Provide the (x, y) coordinate of the cell's center where the given text is located.  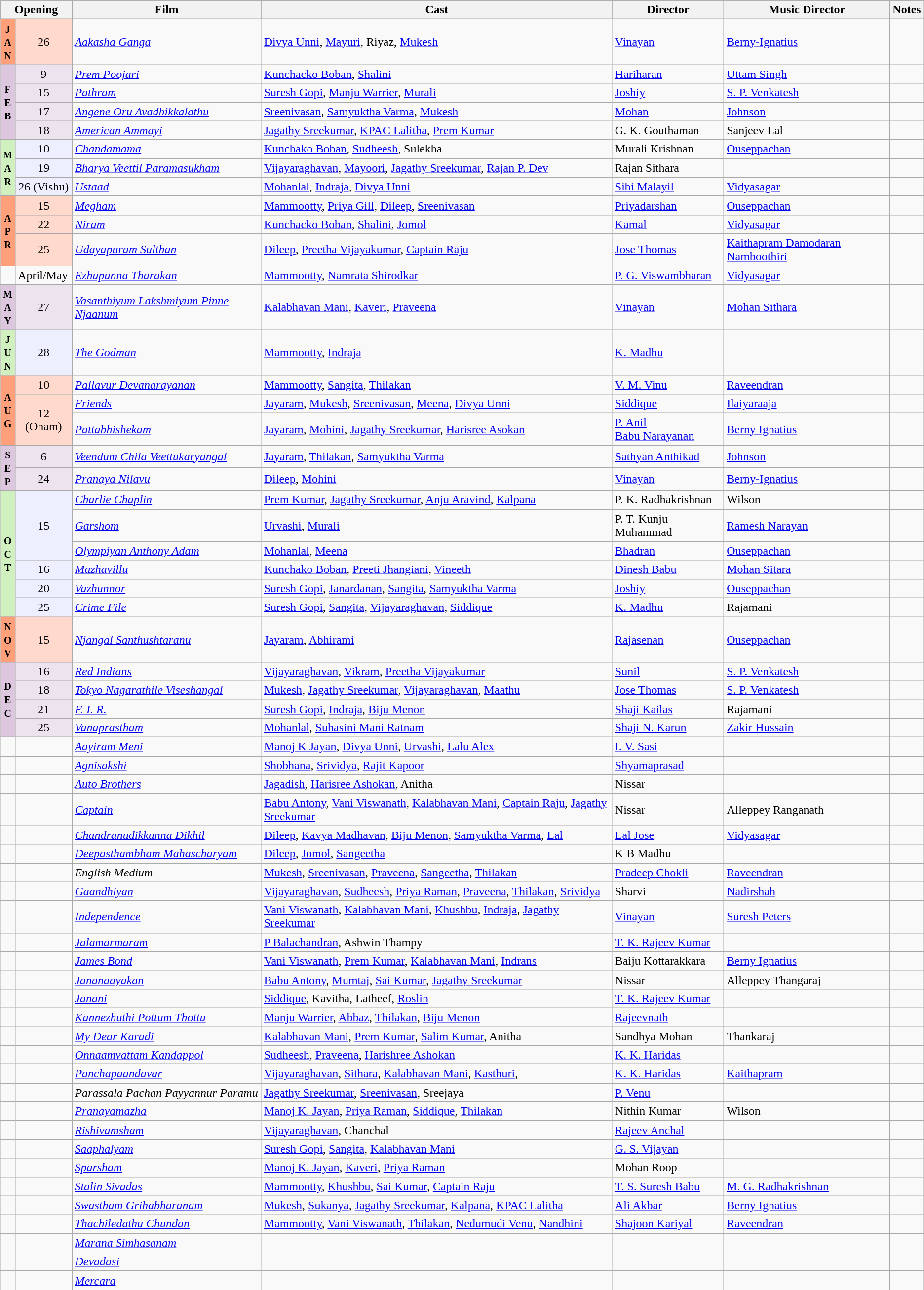
Vijayaraghavan, Mayoori, Jagathy Sreekumar, Rajan P. Dev (436, 168)
Jayaram, Thilakan, Samyuktha Varma (436, 456)
Jagathy Sreekumar, Sreenivasan, Sreejaya (436, 1093)
The Godman (167, 353)
Vani Viswanath, Kalabhavan Mani, Khushbu, Indraja, Jagathy Sreekumar (436, 917)
Mammootty, Sangita, Thilakan (436, 385)
Kalabhavan Mani, Kaveri, Praveena (436, 307)
Vani Viswanath, Prem Kumar, Kalabhavan Mani, Indrans (436, 961)
Ramesh Narayan (807, 525)
Dinesh Babu (668, 569)
Film (167, 10)
Jalamarmaram (167, 942)
Mukesh, Jagathy Sreekumar, Vijayaraghavan, Maathu (436, 690)
K B Madhu (668, 854)
Vijayaraghavan, Sithara, Kalabhavan Mani, Kasthuri, (436, 1074)
Pattabhishekam (167, 429)
Red Indians (167, 671)
Suresh Gopi, Sangita, Kalabhavan Mani (436, 1149)
Manoj K. Jayan, Priya Raman, Siddique, Thilakan (436, 1111)
Gaandhiyan (167, 891)
Angene Oru Avadhikkalathu (167, 112)
Mohanlal, Indraja, Divya Unni (436, 187)
Lal Jose (668, 835)
Mukesh, Sukanya, Jagathy Sreekumar, Kalpana, KPAC Lalitha (436, 1205)
26 (Vishu) (43, 187)
Alleppey Ranganath (807, 809)
JAN (8, 42)
Stalin Sivadas (167, 1186)
6 (43, 456)
Thachiledathu Chundan (167, 1224)
Sharvi (668, 891)
28 (43, 353)
Dileep, Kavya Madhavan, Biju Menon, Samyuktha Varma, Lal (436, 835)
Suresh Gopi, Indraja, Biju Menon (436, 709)
Mohanlal, Suhasini Mani Ratnam (436, 728)
Dileep, Preetha Vijayakumar, Captain Raju (436, 250)
Mohanlal, Meena (436, 551)
MAY (8, 307)
Uttam Singh (807, 74)
Sanjeev Lal (807, 130)
Chandranudikkunna Dikhil (167, 835)
Charlie Chaplin (167, 500)
James Bond (167, 961)
Pranayamazha (167, 1111)
Tokyo Nagarathile Viseshangal (167, 690)
Ezhupunna Tharakan (167, 275)
G. S. Vijayan (668, 1149)
9 (43, 74)
Jayaram, Mohini, Jagathy Sreekumar, Harisree Asokan (436, 429)
English Medium (167, 873)
Mammootty, Indraja (436, 353)
Kunchacko Boban, Shalini, Jomol (436, 224)
Bhadran (668, 551)
Niram (167, 224)
Pathram (167, 93)
APR (8, 231)
Sunil (668, 671)
Sibi Malayil (668, 187)
Shyamaprasad (668, 765)
Mammootty, Vani Viswanath, Thilakan, Nedumudi Venu, Nandhini (436, 1224)
Prem Poojari (167, 74)
Cast (436, 10)
Shajoon Kariyal (668, 1224)
Ali Akbar (668, 1205)
Shobhana, Srividya, Rajit Kapoor (436, 765)
Jayaram, Mukesh, Sreenivasan, Meena, Divya Unni (436, 404)
21 (43, 709)
Pranaya Nilavu (167, 479)
P. Anil Babu Narayanan (668, 429)
Panchapaandavar (167, 1074)
Manoj K Jayan, Divya Unni, Urvashi, Lalu Alex (436, 747)
19 (43, 168)
FEB (8, 102)
Sreenivasan, Samyuktha Varma, Mukesh (436, 112)
Prem Kumar, Jagathy Sreekumar, Anju Aravind, Kalpana (436, 500)
Vijayaraghavan, Vikram, Preetha Vijayakumar (436, 671)
MAR (8, 168)
27 (43, 307)
V. M. Vinu (668, 385)
Deepasthambham Mahascharyam (167, 854)
Friends (167, 404)
Aayiram Meni (167, 747)
Captain (167, 809)
P. G. Viswambharan (668, 275)
Rajeevnath (668, 1017)
P. Venu (668, 1093)
Mammootty, Namrata Shirodkar (436, 275)
Mohan Sithara (807, 307)
Rajan Sithara (668, 168)
Kalabhavan Mani, Prem Kumar, Salim Kumar, Anitha (436, 1036)
Nithin Kumar (668, 1111)
Janani (167, 998)
Notes (907, 10)
Chandamama (167, 149)
Shaji Kailas (668, 709)
Marana Simhasanam (167, 1243)
Suresh Gopi, Sangita, Vijayaraghavan, Siddique (436, 607)
Mammootty, Priya Gill, Dileep, Sreenivasan (436, 205)
OCT (8, 554)
Suresh Peters (807, 917)
Suresh Gopi, Janardanan, Sangita, Samyuktha Varma (436, 588)
Kaithapram (807, 1074)
M. G. Radhakrishnan (807, 1186)
Kaithapram Damodaran Namboothiri (807, 250)
Jagadish, Harisree Ashokan, Anitha (436, 784)
Mohan Roop (668, 1168)
24 (43, 479)
Shaji N. Karun (668, 728)
22 (43, 224)
T. S. Suresh Babu (668, 1186)
Mazhavillu (167, 569)
April/May (43, 275)
Crime File (167, 607)
Music Director (807, 10)
Veendum Chila Veettukaryangal (167, 456)
Pradeep Chokli (668, 873)
Swastham Grihabharanam (167, 1205)
17 (43, 112)
Mukesh, Sreenivasan, Praveena, Sangeetha, Thilakan (436, 873)
Devadasi (167, 1261)
Mammootty, Khushbu, Sai Kumar, Captain Raju (436, 1186)
Rajasenan (668, 639)
Megham (167, 205)
SEP (8, 468)
Priyadarshan (668, 205)
Ilaiyaraaja (807, 404)
Jananaayakan (167, 980)
Dileep, Mohini (436, 479)
My Dear Karadi (167, 1036)
Siddique, Kavitha, Latheef, Roslin (436, 998)
Olympiyan Anthony Adam (167, 551)
Babu Antony, Vani Viswanath, Kalabhavan Mani, Captain Raju, Jagathy Sreekumar (436, 809)
Njangal Santhushtaranu (167, 639)
P. K. Radhakrishnan (668, 500)
Suresh Gopi, Manju Warrier, Murali (436, 93)
Rishivamsham (167, 1130)
Auto Brothers (167, 784)
JUN (8, 353)
American Ammayi (167, 130)
Sparsham (167, 1168)
Director (668, 10)
Kunchako Boban, Preeti Jhangiani, Vineeth (436, 569)
Alleppey Thangaraj (807, 980)
Ustaad (167, 187)
Kamal (668, 224)
G. K. Gouthaman (668, 130)
12 (Onam) (43, 419)
Pallavur Devanarayanan (167, 385)
Mercara (167, 1280)
26 (43, 42)
Aakasha Ganga (167, 42)
Saaphalyam (167, 1149)
Thankaraj (807, 1036)
Kunchacko Boban, Shalini (436, 74)
F. I. R. (167, 709)
Udayapuram Sulthan (167, 250)
Urvashi, Murali (436, 525)
NOV (8, 639)
Hariharan (668, 74)
Babu Antony, Mumtaj, Sai Kumar, Jagathy Sreekumar (436, 980)
I. V. Sasi (668, 747)
Mohan Sitara (807, 569)
Vanaprastham (167, 728)
Zakir Hussain (807, 728)
Garshom (167, 525)
Onnaamvattam Kandappol (167, 1055)
P. T. Kunju Muhammad (668, 525)
Vazhunnor (167, 588)
Nadirshah (807, 891)
Mohan (668, 112)
Dileep, Jomol, Sangeetha (436, 854)
Sathyan Anthikad (668, 456)
Vasanthiyum Lakshmiyum Pinne Njaanum (167, 307)
20 (43, 588)
AUG (8, 411)
Kunchako Boban, Sudheesh, Sulekha (436, 149)
Parassala Pachan Payyannur Paramu (167, 1093)
Divya Unni, Mayuri, Riyaz, Mukesh (436, 42)
DEC (8, 699)
Murali Krishnan (668, 149)
Rajeev Anchal (668, 1130)
Jagathy Sreekumar, KPAC Lalitha, Prem Kumar (436, 130)
Agnisakshi (167, 765)
Vijayaraghavan, Sudheesh, Priya Raman, Praveena, Thilakan, Srividya (436, 891)
Independence (167, 917)
Vijayaraghavan, Chanchal (436, 1130)
Sandhya Mohan (668, 1036)
Manoj K. Jayan, Kaveri, Priya Raman (436, 1168)
Manju Warrier, Abbaz, Thilakan, Biju Menon (436, 1017)
Bharya Veettil Paramasukham (167, 168)
Jayaram, Abhirami (436, 639)
Baiju Kottarakkara (668, 961)
P Balachandran, Ashwin Thampy (436, 942)
Siddique (668, 404)
Sudheesh, Praveena, Harishree Ashokan (436, 1055)
Opening (37, 10)
Kannezhuthi Pottum Thottu (167, 1017)
